Find where the given text appears and provide that cell's center as [x, y] coordinate. 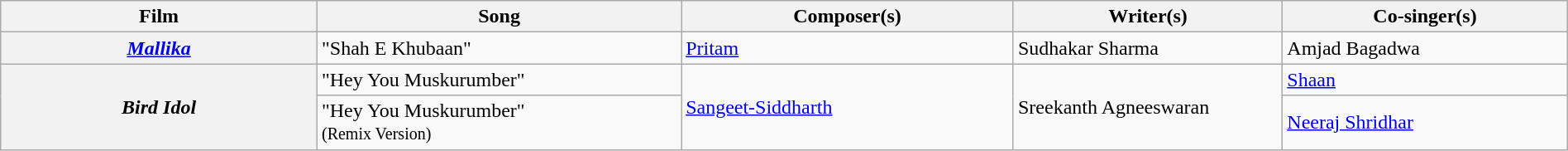
Film [159, 17]
Pritam [848, 48]
Neeraj Shridhar [1425, 123]
"Hey You Muskurumber" [499, 80]
Composer(s) [848, 17]
Sreekanth Agneeswaran [1148, 106]
"Hey You Muskurumber"(Remix Version) [499, 123]
Writer(s) [1148, 17]
Sudhakar Sharma [1148, 48]
Sangeet-Siddharth [848, 106]
Song [499, 17]
Mallika [159, 48]
Amjad Bagadwa [1425, 48]
Co-singer(s) [1425, 17]
Bird Idol [159, 106]
"Shah E Khubaan" [499, 48]
Shaan [1425, 80]
